Detect which cell encompasses the target text, then output its [x, y] center coordinate. 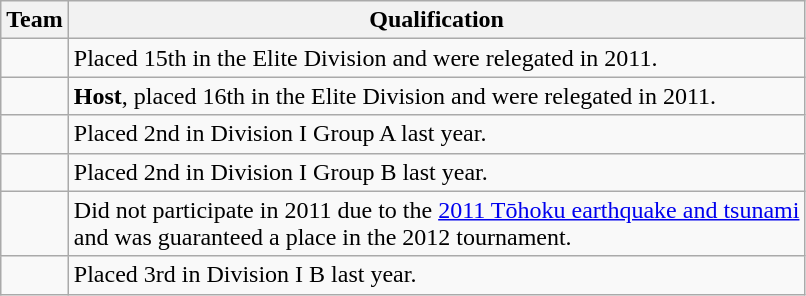
Placed 2nd in Division I Group A last year. [436, 134]
Placed 2nd in Division I Group B last year. [436, 172]
Placed 15th in the Elite Division and were relegated in 2011. [436, 58]
Qualification [436, 20]
Placed 3rd in Division I B last year. [436, 275]
Team [35, 20]
Host, placed 16th in the Elite Division and were relegated in 2011. [436, 96]
Did not participate in 2011 due to the 2011 Tōhoku earthquake and tsunamiand was guaranteed a place in the 2012 tournament. [436, 224]
